Locate the cell with the specified text and output its [X, Y] center coordinate. 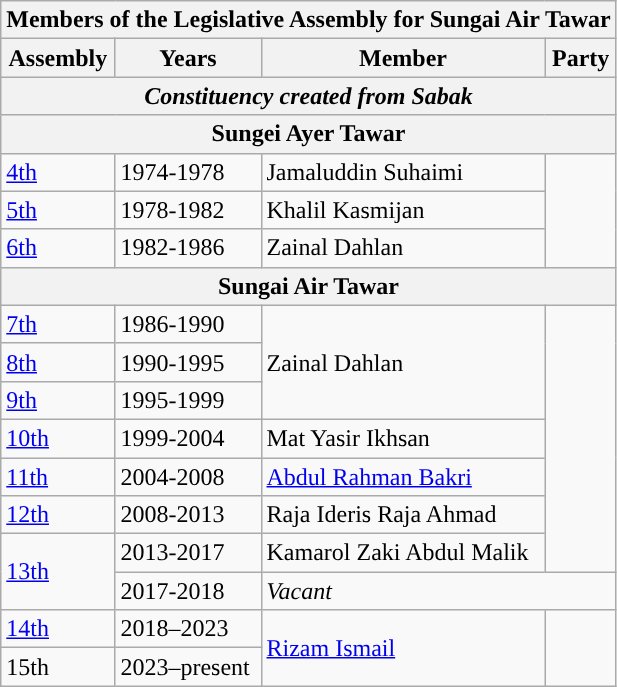
Khalil Kasmijan [403, 210]
12th [58, 515]
Rizam Ismail [403, 648]
2008-2013 [188, 515]
5th [58, 210]
Party [580, 58]
2004-2008 [188, 477]
Sungei Ayer Tawar [309, 134]
9th [58, 400]
4th [58, 172]
8th [58, 362]
2023–present [188, 667]
10th [58, 438]
Kamarol Zaki Abdul Malik [403, 553]
1995-1999 [188, 400]
1978-1982 [188, 210]
Member [403, 58]
Abdul Rahman Bakri [403, 477]
Mat Yasir Ikhsan [403, 438]
2017-2018 [188, 591]
7th [58, 324]
Jamaluddin Suhaimi [403, 172]
1999-2004 [188, 438]
2013-2017 [188, 553]
11th [58, 477]
Constituency created from Sabak [309, 96]
13th [58, 572]
Years [188, 58]
Vacant [438, 591]
1982-1986 [188, 248]
15th [58, 667]
14th [58, 629]
Raja Ideris Raja Ahmad [403, 515]
6th [58, 248]
Sungai Air Tawar [309, 286]
1986-1990 [188, 324]
2018–2023 [188, 629]
1990-1995 [188, 362]
Assembly [58, 58]
1974-1978 [188, 172]
Members of the Legislative Assembly for Sungai Air Tawar [309, 20]
